Detect which cell encompasses the target text, then output its [x, y] center coordinate. 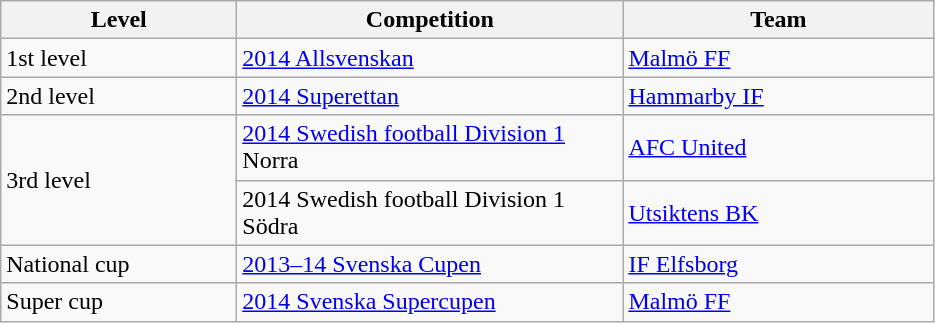
IF Elfsborg [778, 264]
AFC United [778, 148]
2013–14 Svenska Cupen [430, 264]
2014 Swedish football Division 1 Södra [430, 212]
National cup [119, 264]
2014 Svenska Supercupen [430, 302]
2nd level [119, 96]
3rd level [119, 180]
2014 Superettan [430, 96]
Level [119, 20]
2014 Allsvenskan [430, 58]
1st level [119, 58]
Super cup [119, 302]
Competition [430, 20]
Hammarby IF [778, 96]
Team [778, 20]
2014 Swedish football Division 1 Norra [430, 148]
Utsiktens BK [778, 212]
